Search for the cell housing the specified text and yield its (X, Y) center coordinate. 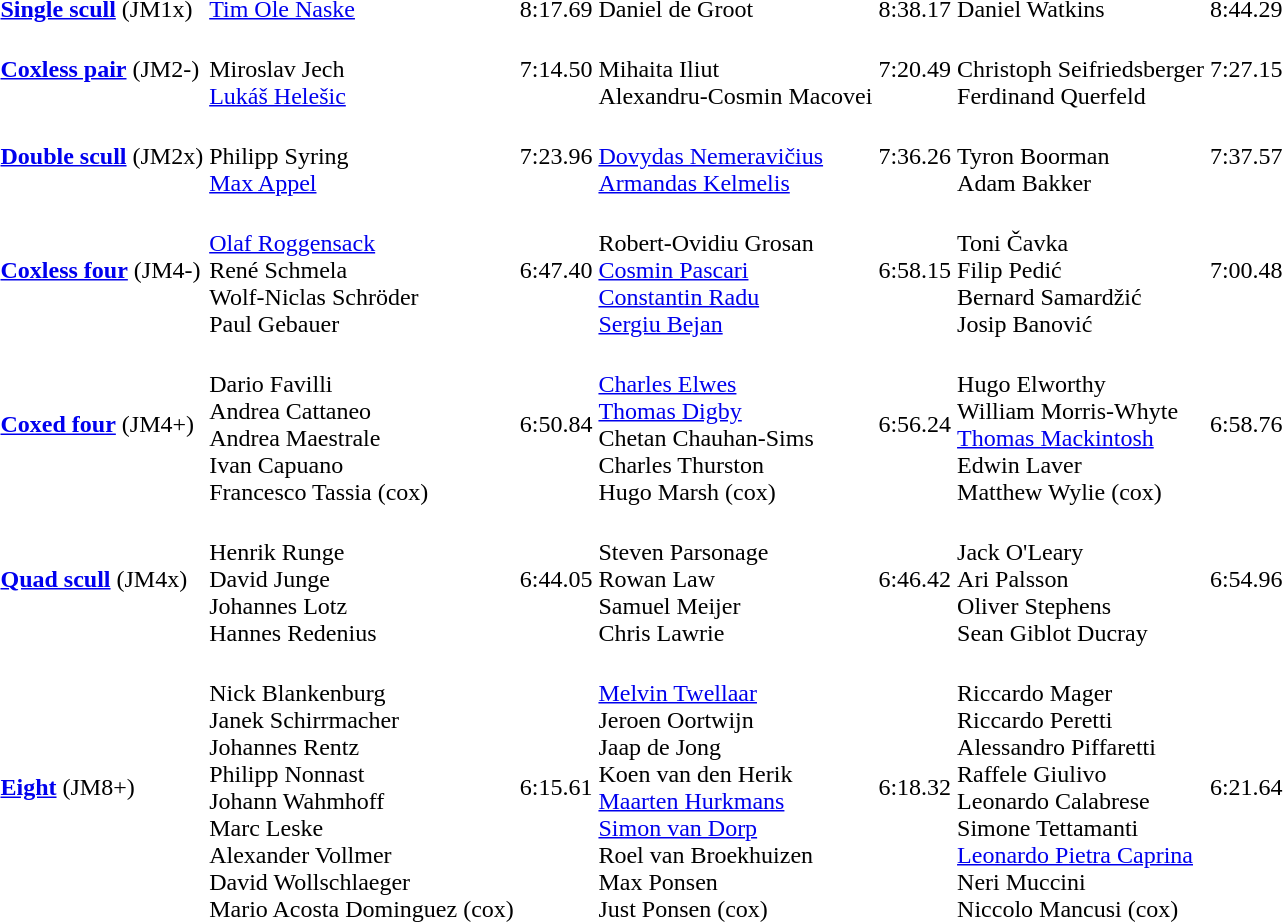
6:50.84 (556, 424)
Tyron BoormanAdam Bakker (1081, 156)
Dario FavilliAndrea CattaneoAndrea MaestraleIvan CapuanoFrancesco Tassia (cox) (362, 424)
Charles ElwesThomas DigbyChetan Chauhan-SimsCharles ThurstonHugo Marsh (cox) (736, 424)
Christoph SeifriedsbergerFerdinand Querfeld (1081, 69)
7:14.50 (556, 69)
6:58.15 (915, 270)
7:23.96 (556, 156)
7:20.49 (915, 69)
7:36.26 (915, 156)
6:46.42 (915, 579)
Miroslav JechLukáš Helešic (362, 69)
Dovydas NemeravičiusArmandas Kelmelis (736, 156)
6:47.40 (556, 270)
Mihaita IliutAlexandru-Cosmin Macovei (736, 69)
Hugo ElworthyWilliam Morris-WhyteThomas MackintoshEdwin LaverMatthew Wylie (cox) (1081, 424)
6:56.24 (915, 424)
Philipp SyringMax Appel (362, 156)
6:44.05 (556, 579)
Henrik RungeDavid JungeJohannes LotzHannes Redenius (362, 579)
Jack O'LearyAri PalssonOliver StephensSean Giblot Ducray (1081, 579)
Olaf RoggensackRené SchmelaWolf-Niclas SchröderPaul Gebauer (362, 270)
Steven ParsonageRowan LawSamuel MeijerChris Lawrie (736, 579)
Toni ČavkaFilip PedićBernard SamardžićJosip Banović (1081, 270)
Robert-Ovidiu GrosanCosmin PascariConstantin RaduSergiu Bejan (736, 270)
